Scan for the cell matching the given text and deliver its (X, Y) coordinate at center. 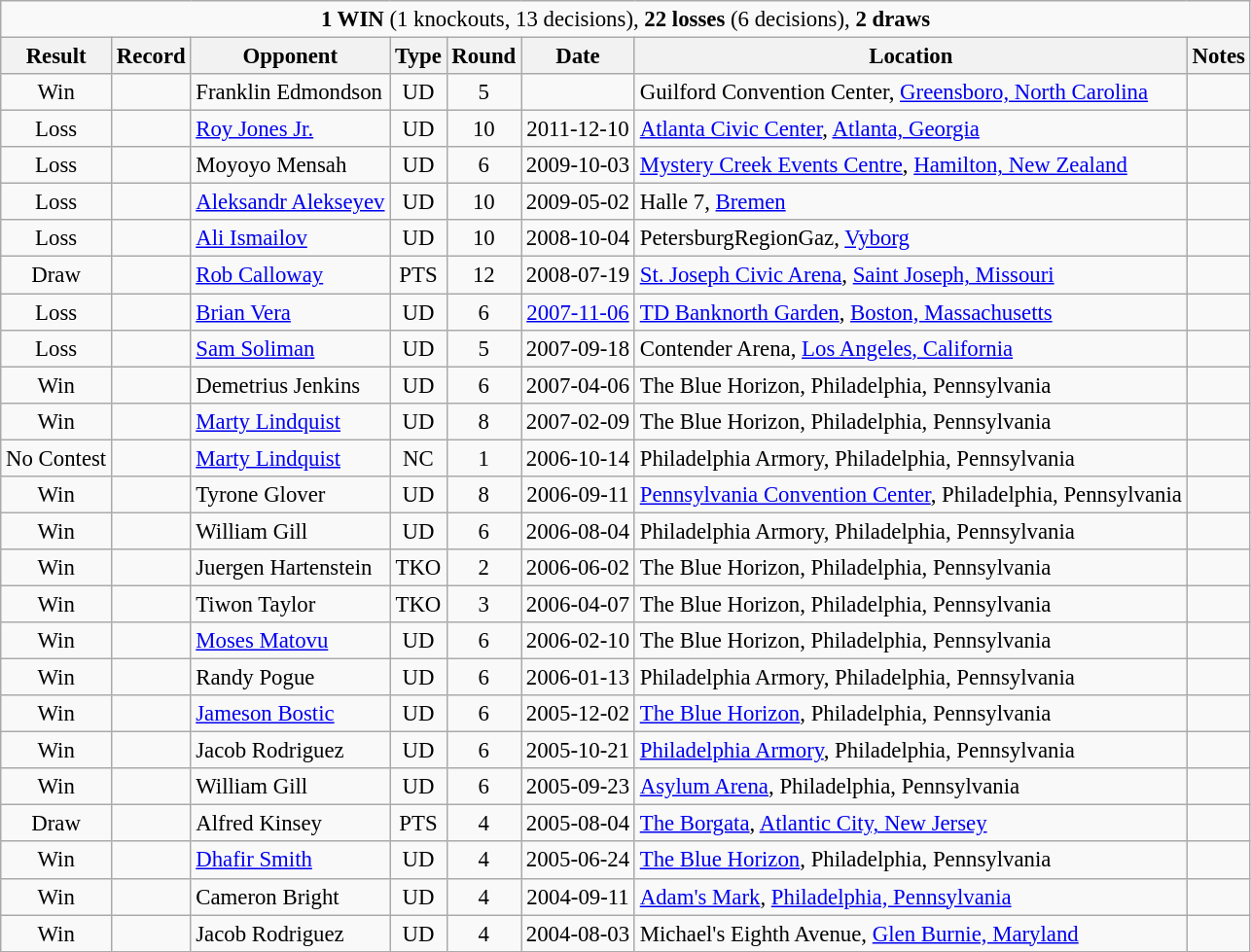
The Borgata, Atlantic City, New Jersey (911, 824)
Roy Jones Jr. (290, 129)
2005-09-23 (578, 787)
Moyoyo Mensah (290, 165)
2006-10-14 (578, 458)
2005-10-21 (578, 751)
2006-04-07 (578, 604)
No Contest (56, 458)
Demetrius Jenkins (290, 385)
Round (483, 56)
Alfred Kinsey (290, 824)
Randy Pogue (290, 678)
12 (483, 275)
2006-02-10 (578, 641)
2005-08-04 (578, 824)
Cameron Bright (290, 897)
Guilford Convention Center, Greensboro, North Carolina (911, 92)
Location (911, 56)
Result (56, 56)
Date (578, 56)
2006-06-02 (578, 568)
Sam Soliman (290, 348)
Franklin Edmondson (290, 92)
Contender Arena, Los Angeles, California (911, 348)
Notes (1218, 56)
Rob Calloway (290, 275)
2006-08-04 (578, 531)
Juergen Hartenstein (290, 568)
1 (483, 458)
2006-09-11 (578, 495)
2004-09-11 (578, 897)
2004-08-03 (578, 934)
NC (418, 458)
2011-12-10 (578, 129)
2008-10-04 (578, 238)
2007-11-06 (578, 312)
TD Banknorth Garden, Boston, Massachusetts (911, 312)
PetersburgRegionGaz, Vyborg (911, 238)
2005-12-02 (578, 714)
Mystery Creek Events Centre, Hamilton, New Zealand (911, 165)
2009-05-02 (578, 202)
2007-04-06 (578, 385)
2007-02-09 (578, 421)
Michael's Eighth Avenue, Glen Burnie, Maryland (911, 934)
Ali Ismailov (290, 238)
1 WIN (1 knockouts, 13 decisions), 22 losses (6 decisions), 2 draws (625, 19)
Halle 7, Bremen (911, 202)
3 (483, 604)
St. Joseph Civic Arena, Saint Joseph, Missouri (911, 275)
Tiwon Taylor (290, 604)
Pennsylvania Convention Center, Philadelphia, Pennsylvania (911, 495)
Aleksandr Alekseyev (290, 202)
Moses Matovu (290, 641)
Jameson Bostic (290, 714)
2007-09-18 (578, 348)
Asylum Arena, Philadelphia, Pennsylvania (911, 787)
Brian Vera (290, 312)
Tyrone Glover (290, 495)
Dhafir Smith (290, 861)
Record (152, 56)
2006-01-13 (578, 678)
2008-07-19 (578, 275)
2005-06-24 (578, 861)
Opponent (290, 56)
Atlanta Civic Center, Atlanta, Georgia (911, 129)
2 (483, 568)
Adam's Mark, Philadelphia, Pennsylvania (911, 897)
Type (418, 56)
2009-10-03 (578, 165)
